Return (x, y) of the center of cell containing provided text 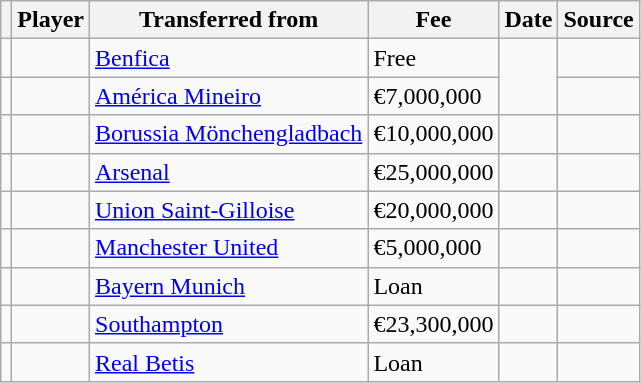
Real Betis (229, 362)
Benfica (229, 58)
€25,000,000 (434, 172)
Free (434, 58)
Manchester United (229, 248)
€7,000,000 (434, 96)
América Mineiro (229, 96)
€20,000,000 (434, 210)
€23,300,000 (434, 324)
€10,000,000 (434, 134)
Fee (434, 20)
Arsenal (229, 172)
Borussia Mönchengladbach (229, 134)
Transferred from (229, 20)
Southampton (229, 324)
Date (528, 20)
Source (598, 20)
Union Saint-Gilloise (229, 210)
Bayern Munich (229, 286)
Player (51, 20)
€5,000,000 (434, 248)
